Output the (X, Y) coordinate of the center of the cell containing the given text.  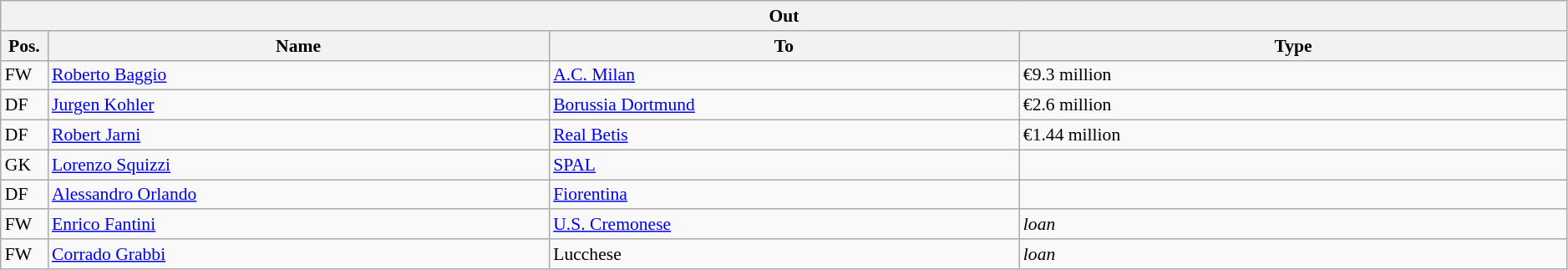
Out (784, 16)
U.S. Cremonese (784, 225)
A.C. Milan (784, 75)
GK (24, 165)
Jurgen Kohler (298, 105)
Roberto Baggio (298, 75)
Name (298, 46)
Lucchese (784, 254)
Enrico Fantini (298, 225)
€1.44 million (1293, 135)
Type (1293, 46)
€2.6 million (1293, 105)
Borussia Dortmund (784, 105)
Robert Jarni (298, 135)
Lorenzo Squizzi (298, 165)
Pos. (24, 46)
Corrado Grabbi (298, 254)
To (784, 46)
€9.3 million (1293, 75)
Fiorentina (784, 195)
Alessandro Orlando (298, 195)
Real Betis (784, 135)
SPAL (784, 165)
